Detect which cell encompasses the target text, then output its (X, Y) center coordinate. 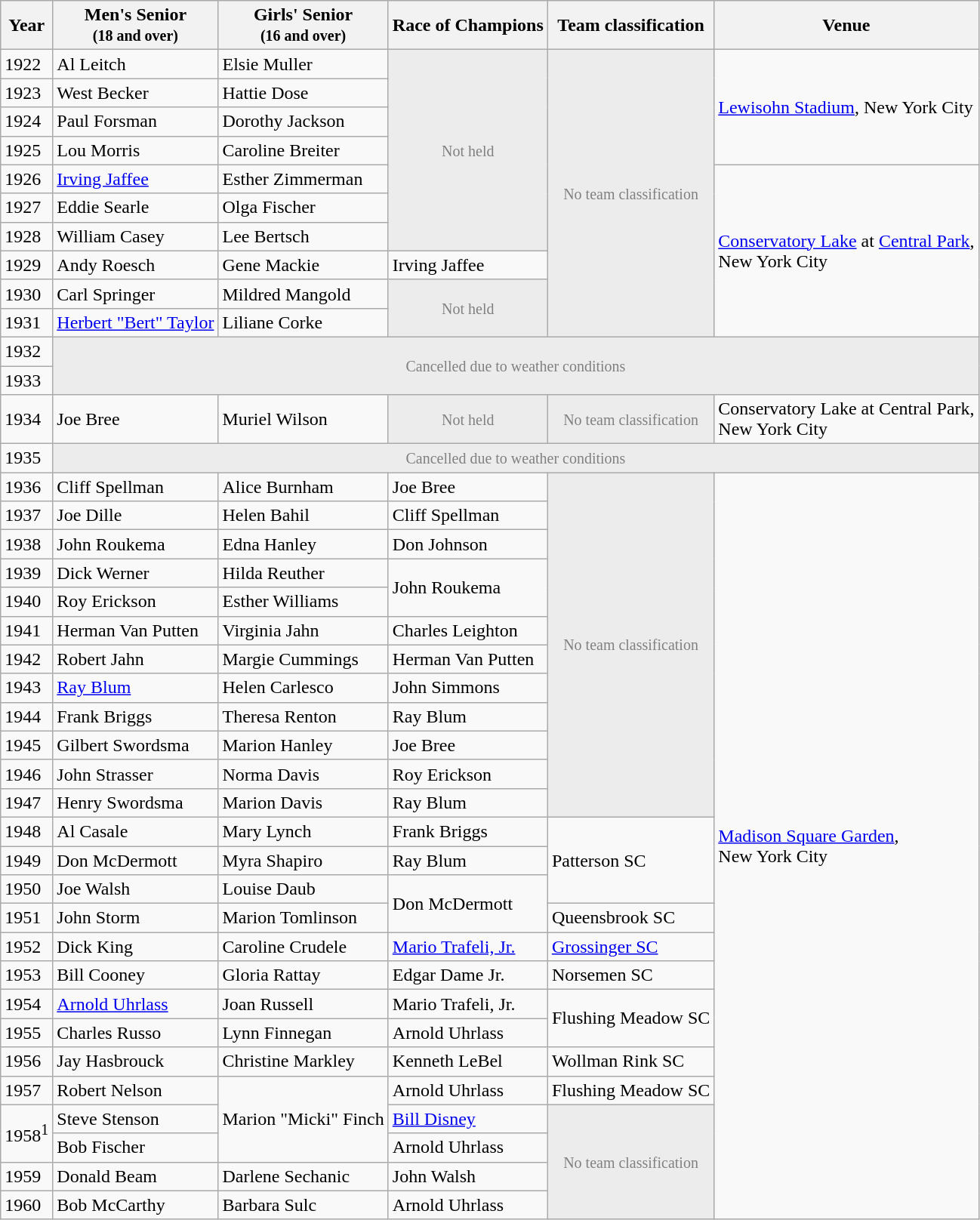
1937 (27, 516)
Edna Hanley (304, 544)
Gilbert Swordsma (136, 745)
Caroline Breiter (304, 150)
Madison Square Garden,New York City (846, 846)
Marion Tomlinson (304, 918)
1927 (27, 208)
1922 (27, 64)
1948 (27, 831)
Muriel Wilson (304, 420)
Norma Davis (304, 774)
Eddie Searle (136, 208)
Don Johnson (468, 544)
1929 (27, 265)
Virginia Jahn (304, 630)
1954 (27, 1004)
1923 (27, 93)
1956 (27, 1061)
Lou Morris (136, 150)
Bill Disney (468, 1119)
Darlene Sechanic (304, 1176)
Marion Hanley (304, 745)
Joe Walsh (136, 889)
1944 (27, 716)
Girls' Senior(16 and over) (304, 26)
1959 (27, 1176)
West Becker (136, 93)
Patterson SC (630, 860)
Queensbrook SC (630, 918)
Donald Beam (136, 1176)
1928 (27, 236)
1945 (27, 745)
Al Casale (136, 831)
Louise Daub (304, 889)
Joan Russell (304, 1004)
Marion Davis (304, 803)
Lynn Finnegan (304, 1033)
Esther Zimmerman (304, 179)
Norsemen SC (630, 975)
1957 (27, 1090)
Caroline Crudele (304, 947)
1938 (27, 544)
1951 (27, 918)
1931 (27, 322)
Dick King (136, 947)
Elsie Muller (304, 64)
Robert Nelson (136, 1090)
Men's Senior(18 and over) (136, 26)
Wollman Rink SC (630, 1061)
Bob McCarthy (136, 1205)
1950 (27, 889)
1941 (27, 630)
Dorothy Jackson (304, 122)
Christine Markley (304, 1061)
1943 (27, 688)
1952 (27, 947)
1932 (27, 351)
Barbara Sulc (304, 1205)
Andy Roesch (136, 265)
19581 (27, 1133)
Lewisohn Stadium, New York City (846, 107)
1947 (27, 803)
Carl Springer (136, 294)
Joe Dille (136, 516)
John Walsh (468, 1176)
William Casey (136, 236)
Al Leitch (136, 64)
Liliane Corke (304, 322)
1940 (27, 602)
Myra Shapiro (304, 860)
1926 (27, 179)
Margie Cummings (304, 659)
Bill Cooney (136, 975)
Helen Carlesco (304, 688)
Charles Russo (136, 1033)
1934 (27, 420)
1953 (27, 975)
1942 (27, 659)
John Simmons (468, 688)
Gene Mackie (304, 265)
Helen Bahil (304, 516)
Alice Burnham (304, 487)
1933 (27, 380)
Team classification (630, 26)
Race of Champions (468, 26)
1939 (27, 573)
1930 (27, 294)
Grossinger SC (630, 947)
Edgar Dame Jr. (468, 975)
Lee Bertsch (304, 236)
Gloria Rattay (304, 975)
Dick Werner (136, 573)
Theresa Renton (304, 716)
1946 (27, 774)
Bob Fischer (136, 1148)
Mary Lynch (304, 831)
John Storm (136, 918)
Charles Leighton (468, 630)
Paul Forsman (136, 122)
Hilda Reuther (304, 573)
Olga Fischer (304, 208)
Hattie Dose (304, 93)
Robert Jahn (136, 659)
1925 (27, 150)
Esther Williams (304, 602)
Henry Swordsma (136, 803)
Year (27, 26)
Steve Stenson (136, 1119)
Jay Hasbrouck (136, 1061)
Kenneth LeBel (468, 1061)
Herbert "Bert" Taylor (136, 322)
1924 (27, 122)
1935 (27, 458)
John Strasser (136, 774)
Venue (846, 26)
1936 (27, 487)
1949 (27, 860)
Marion "Micki" Finch (304, 1119)
1955 (27, 1033)
1960 (27, 1205)
Mildred Mangold (304, 294)
